For the text-containing cell, return its midpoint in [X, Y] coordinate format. 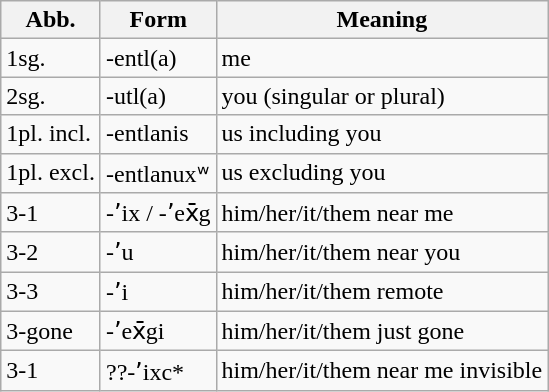
us including you [382, 134]
-entlanuxʷ [158, 173]
1pl. excl. [51, 173]
-ʼu [158, 252]
-ʼix / -ʼex̄g [158, 213]
him/her/it/them near you [382, 252]
1pl. incl. [51, 134]
-ʼex̄gi [158, 331]
him/her/it/them just gone [382, 331]
Form [158, 20]
3-3 [51, 292]
-ʼi [158, 292]
-entl(a) [158, 58]
??-ʼixc* [158, 371]
you (singular or plural) [382, 96]
1sg. [51, 58]
him/her/it/them near me [382, 213]
2sg. [51, 96]
-entlanis [158, 134]
Meaning [382, 20]
Abb. [51, 20]
me [382, 58]
3-gone [51, 331]
him/her/it/them near me invisible [382, 371]
him/her/it/them remote [382, 292]
us excluding you [382, 173]
-utl(a) [158, 96]
3-2 [51, 252]
